Locate the cell with the specified text and output its [X, Y] center coordinate. 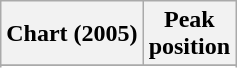
Peakposition [189, 34]
Chart (2005) [72, 34]
